Provide the [X, Y] coordinate of the cell's center where the given text is located.  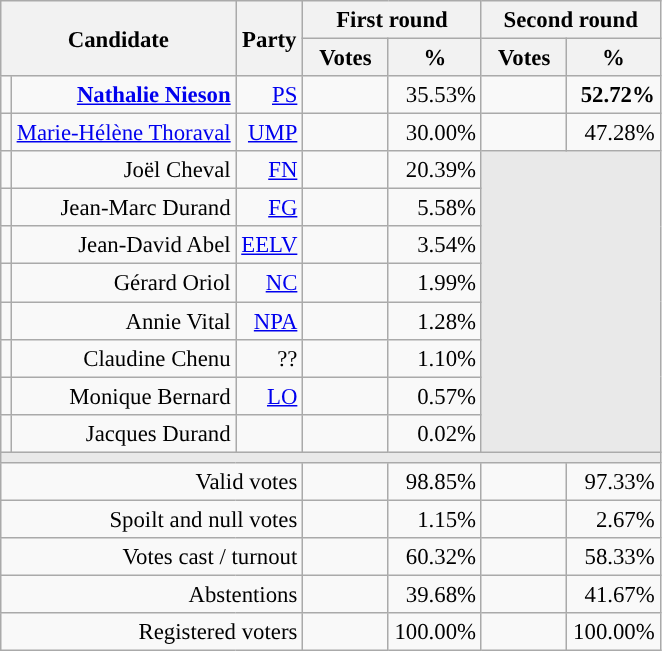
UMP [270, 133]
Jacques Durand [124, 433]
Claudine Chenu [124, 358]
1.15% [434, 519]
NC [270, 283]
Joël Cheval [124, 170]
20.39% [434, 170]
30.00% [434, 133]
Nathalie Nieson [124, 95]
Jean-Marc Durand [124, 208]
1.28% [434, 321]
3.54% [434, 245]
Spoilt and null votes [152, 519]
EELV [270, 245]
97.33% [614, 482]
58.33% [614, 557]
Monique Bernard [124, 396]
41.67% [614, 594]
PS [270, 95]
NPA [270, 321]
Second round [570, 20]
1.10% [434, 358]
2.67% [614, 519]
Annie Vital [124, 321]
Party [270, 38]
0.57% [434, 396]
Votes cast / turnout [152, 557]
Candidate [118, 38]
Registered voters [152, 632]
Marie-Hélène Thoraval [124, 133]
35.53% [434, 95]
0.02% [434, 433]
47.28% [614, 133]
LO [270, 396]
Jean-David Abel [124, 245]
60.32% [434, 557]
?? [270, 358]
Gérard Oriol [124, 283]
98.85% [434, 482]
52.72% [614, 95]
39.68% [434, 594]
5.58% [434, 208]
1.99% [434, 283]
First round [392, 20]
FG [270, 208]
Abstentions [152, 594]
Valid votes [152, 482]
FN [270, 170]
